Return (x, y) of the center of cell containing provided text 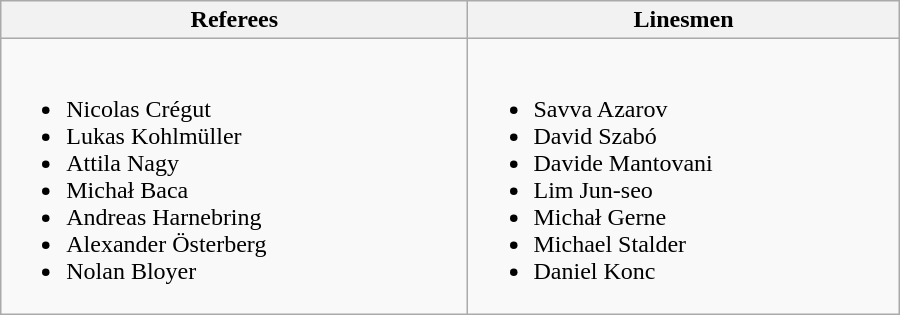
Linesmen (684, 20)
Referees (234, 20)
Nicolas Crégut Lukas Kohlmüller Attila Nagy Michał Baca Andreas Harnebring Alexander Österberg Nolan Bloyer (234, 176)
Savva Azarov David Szabó Davide Mantovani Lim Jun-seo Michał Gerne Michael Stalder Daniel Konc (684, 176)
